Extract the (x, y) coordinate from the center of the cell holding the provided text.  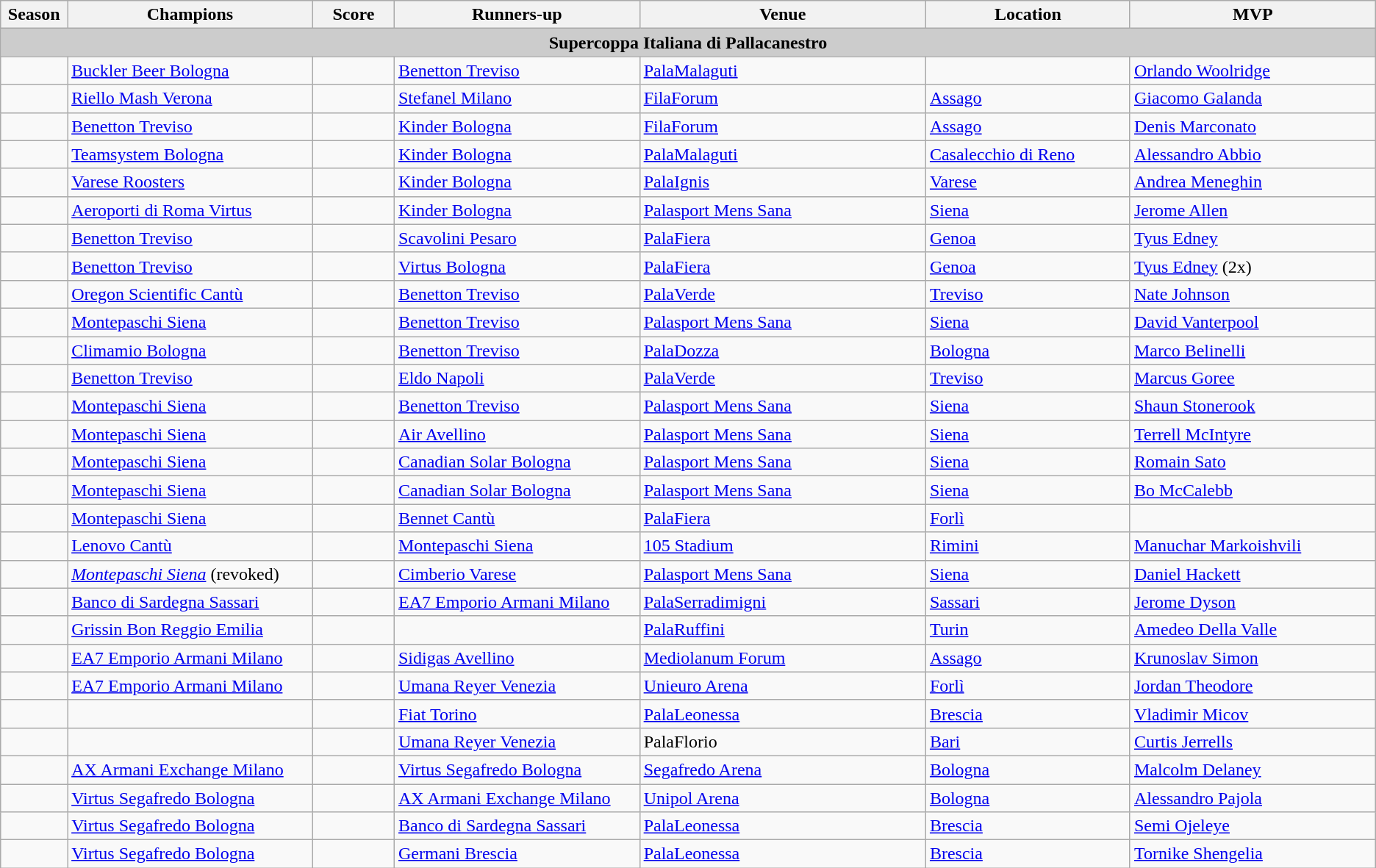
Nate Johnson (1253, 294)
PalaRuffini (782, 630)
Air Avellino (517, 434)
Tyus Edney (1253, 238)
Tyus Edney (2x) (1253, 266)
Shaun Stonerook (1253, 406)
Bari (1028, 742)
Varese (1028, 182)
Unipol Arena (782, 797)
Jordan Theodore (1253, 686)
Vladimir Micov (1253, 714)
Supercoppa Italiana di Pallacanestro (688, 43)
MVP (1253, 15)
Curtis Jerrells (1253, 742)
PalaDozza (782, 351)
Season (34, 15)
Climamio Bologna (190, 351)
Marcus Goree (1253, 379)
Jerome Allen (1253, 210)
Buckler Beer Bologna (190, 71)
Cimberio Varese (517, 574)
Marco Belinelli (1253, 351)
David Vanterpool (1253, 322)
Sidigas Avellino (517, 658)
Sassari (1028, 602)
Location (1028, 15)
Amedeo Della Valle (1253, 630)
Bennet Cantù (517, 518)
Giacomo Galanda (1253, 98)
105 Stadium (782, 546)
Unieuro Arena (782, 686)
Fiat Torino (517, 714)
Terrell McIntyre (1253, 434)
Venue (782, 15)
Segafredo Arena (782, 770)
Romain Sato (1253, 462)
Scavolini Pesaro (517, 238)
Score (353, 15)
Tornike Shengelia (1253, 854)
Denis Marconato (1253, 126)
Champions (190, 15)
PalaIgnis (782, 182)
Krunoslav Simon (1253, 658)
Orlando Woolridge (1253, 71)
PalaFlorio (782, 742)
Jerome Dyson (1253, 602)
Oregon Scientific Cantù (190, 294)
Malcolm Delaney (1253, 770)
Alessandro Pajola (1253, 797)
Semi Ojeleye (1253, 826)
Rimini (1028, 546)
Aeroporti di Roma Virtus (190, 210)
Daniel Hackett (1253, 574)
Teamsystem Bologna (190, 154)
Stefanel Milano (517, 98)
Andrea Meneghin (1253, 182)
Alessandro Abbio (1253, 154)
Runners-up (517, 15)
Grissin Bon Reggio Emilia (190, 630)
Lenovo Cantù (190, 546)
PalaSerradimigni (782, 602)
Riello Mash Verona (190, 98)
Turin (1028, 630)
Eldo Napoli (517, 379)
Varese Roosters (190, 182)
Mediolanum Forum (782, 658)
Bo McCalebb (1253, 490)
Manuchar Markoishvili (1253, 546)
Germani Brescia (517, 854)
Virtus Bologna (517, 266)
Casalecchio di Reno (1028, 154)
Montepaschi Siena (revoked) (190, 574)
